Detect which cell encompasses the target text, then output its (x, y) center coordinate. 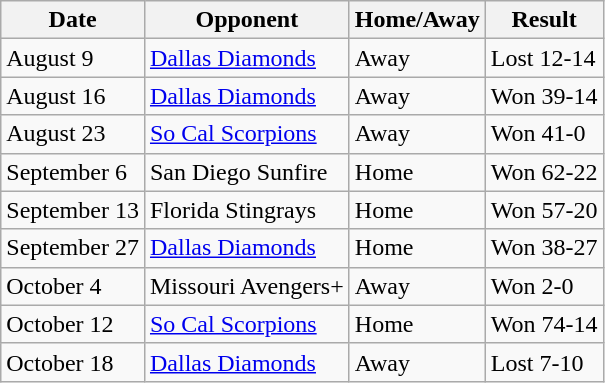
Result (544, 20)
Won 38-27 (544, 248)
Won 74-14 (544, 324)
Lost 7-10 (544, 362)
August 9 (73, 58)
Lost 12-14 (544, 58)
October 18 (73, 362)
October 4 (73, 286)
Florida Stingrays (246, 210)
September 13 (73, 210)
Date (73, 20)
October 12 (73, 324)
Won 2-0 (544, 286)
Won 41-0 (544, 134)
Won 57-20 (544, 210)
Home/Away (417, 20)
August 16 (73, 96)
Missouri Avengers+ (246, 286)
San Diego Sunfire (246, 172)
Won 39-14 (544, 96)
Opponent (246, 20)
September 27 (73, 248)
August 23 (73, 134)
Won 62-22 (544, 172)
September 6 (73, 172)
